Output the [x, y] coordinate of the center of the cell containing the given text.  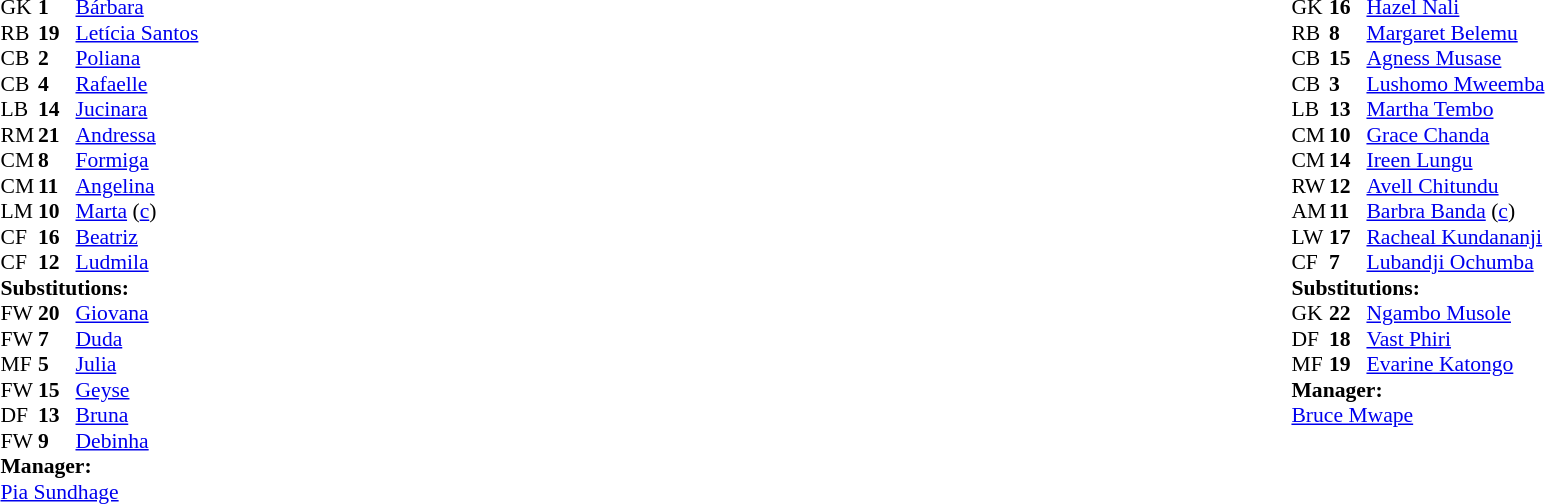
Geyse [138, 390]
9 [57, 441]
LM [19, 211]
Vast Phiri [1455, 339]
Evarine Katongo [1455, 365]
Poliana [138, 59]
Andressa [138, 135]
5 [57, 365]
20 [57, 313]
18 [1348, 339]
Lushomo Mweemba [1455, 84]
Ngambo Musole [1455, 313]
Formiga [138, 161]
2 [57, 59]
4 [57, 84]
Marta (c) [138, 211]
22 [1348, 313]
AM [1310, 211]
Grace Chanda [1455, 135]
Ireen Lungu [1455, 161]
Julia [138, 365]
Duda [138, 339]
17 [1348, 237]
Agness Musase [1455, 59]
Avell Chitundu [1455, 186]
RW [1310, 186]
16 [57, 237]
Beatriz [138, 237]
Lubandji Ochumba [1455, 263]
Barbra Banda (c) [1455, 211]
21 [57, 135]
Bruna [138, 415]
Martha Tembo [1455, 109]
Letícia Santos [138, 33]
Margaret Belemu [1455, 33]
RM [19, 135]
Racheal Kundananji [1455, 237]
Bruce Mwape [1418, 415]
LW [1310, 237]
Ludmila [138, 263]
Rafaelle [138, 84]
Jucinara [138, 109]
Giovana [138, 313]
Debinha [138, 441]
Angelina [138, 186]
GK [1310, 313]
3 [1348, 84]
